Capture the cell that displays the provided text and extract its (X, Y) central coordinate. 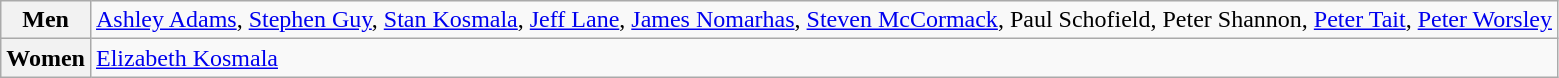
Women (46, 58)
Men (46, 20)
Ashley Adams, Stephen Guy, Stan Kosmala, Jeff Lane, James Nomarhas, Steven McCormack, Paul Schofield, Peter Shannon, Peter Tait, Peter Worsley (824, 20)
Elizabeth Kosmala (824, 58)
